Identify which cell holds the provided text, then report its (x, y) central coordinate. 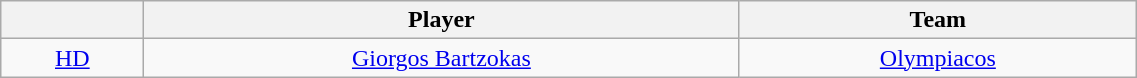
Team (938, 20)
Giorgos Bartzokas (442, 58)
Olympiacos (938, 58)
Player (442, 20)
HD (72, 58)
